Determine the (X, Y) coordinate at the center of the cell enclosing the given text.  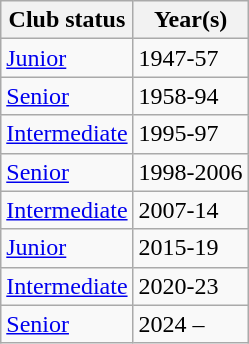
2020-23 (190, 286)
Club status (67, 20)
1958-94 (190, 96)
Year(s) (190, 20)
2024 – (190, 324)
1998-2006 (190, 172)
2015-19 (190, 248)
2007-14 (190, 210)
1947-57 (190, 58)
1995-97 (190, 134)
